Capture the cell that displays the provided text and extract its [x, y] central coordinate. 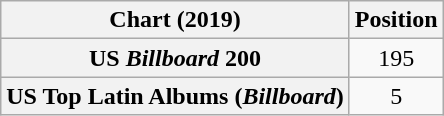
5 [396, 96]
US Billboard 200 [176, 58]
195 [396, 58]
Position [396, 20]
US Top Latin Albums (Billboard) [176, 96]
Chart (2019) [176, 20]
